Capture the cell that displays the provided text and extract its (X, Y) central coordinate. 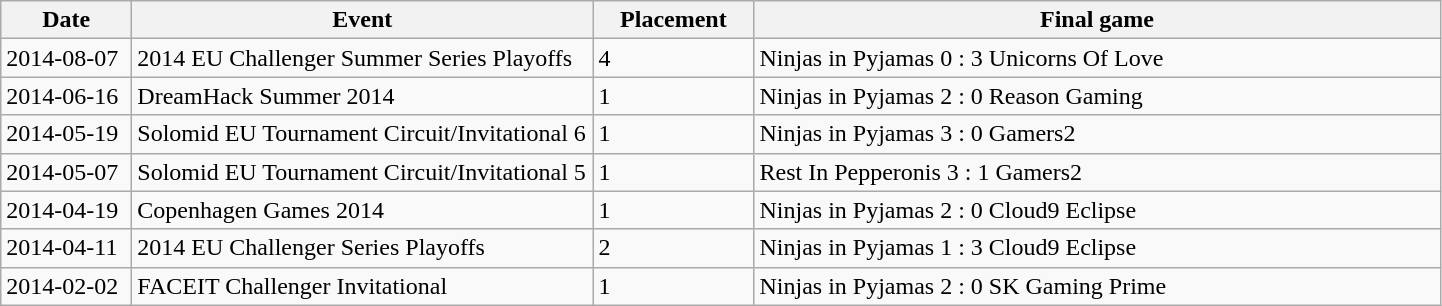
2014-06-16 (66, 96)
Ninjas in Pyjamas 2 : 0 Reason Gaming (1097, 96)
Final game (1097, 20)
Solomid EU Tournament Circuit/Invitational 6 (362, 134)
2014-04-19 (66, 210)
2014-04-11 (66, 248)
2014-05-19 (66, 134)
Ninjas in Pyjamas 0 : 3 Unicorns Of Love (1097, 58)
Event (362, 20)
Solomid EU Tournament Circuit/Invitational 5 (362, 172)
2014 EU Challenger Summer Series Playoffs (362, 58)
2014-02-02 (66, 286)
2 (674, 248)
4 (674, 58)
2014-08-07 (66, 58)
2014 EU Challenger Series Playoffs (362, 248)
DreamHack Summer 2014 (362, 96)
2014-05-07 (66, 172)
Rest In Pepperonis 3 : 1 Gamers2 (1097, 172)
FACEIT Challenger Invitational (362, 286)
Date (66, 20)
Ninjas in Pyjamas 2 : 0 SK Gaming Prime (1097, 286)
Copenhagen Games 2014 (362, 210)
Ninjas in Pyjamas 2 : 0 Cloud9 Eclipse (1097, 210)
Ninjas in Pyjamas 1 : 3 Cloud9 Eclipse (1097, 248)
Ninjas in Pyjamas 3 : 0 Gamers2 (1097, 134)
Placement (674, 20)
